From the cell containing the given text, extract its center point as (X, Y) coordinate. 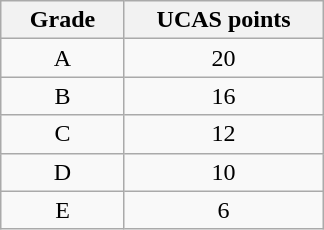
12 (224, 134)
A (63, 58)
20 (224, 58)
16 (224, 96)
UCAS points (224, 20)
Grade (63, 20)
D (63, 172)
10 (224, 172)
E (63, 210)
6 (224, 210)
C (63, 134)
B (63, 96)
